Scan for the cell matching the given text and deliver its [X, Y] coordinate at center. 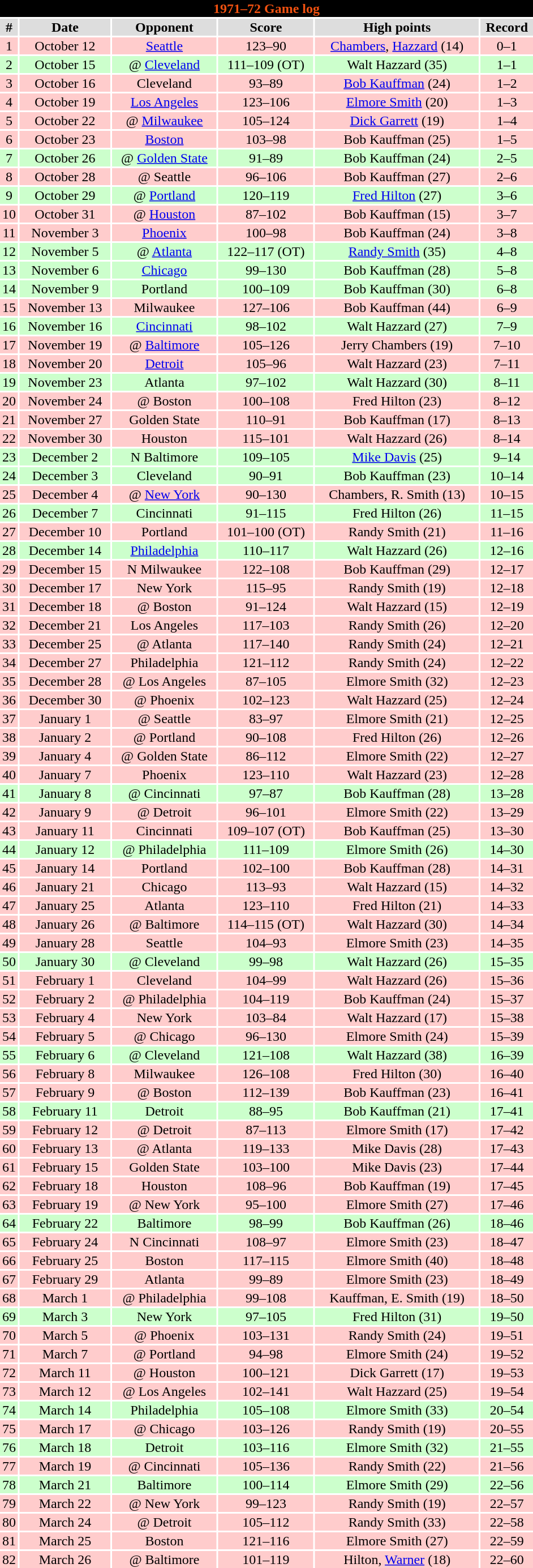
105–124 [266, 121]
11–15 [507, 513]
112–139 [266, 1092]
Elmore Smith (21) [397, 719]
91–89 [266, 158]
19–52 [507, 1354]
1971–72 Game log [266, 8]
58 [9, 1111]
12–23 [507, 681]
46 [9, 887]
9 [9, 195]
5 [9, 121]
Record [507, 27]
119–133 [266, 1148]
December 14 [65, 550]
Randy Smith (35) [397, 251]
17–45 [507, 1186]
12–19 [507, 606]
12–17 [507, 569]
February 9 [65, 1092]
73 [9, 1391]
41 [9, 793]
Elmore Smith (40) [397, 1261]
Bob Kauffman (30) [397, 289]
104–93 [266, 943]
7–10 [507, 345]
16 [9, 326]
100–108 [266, 401]
24 [9, 476]
43 [9, 831]
November 23 [65, 382]
20–55 [507, 1429]
98–99 [266, 1223]
12–25 [507, 719]
111–109 (OT) [266, 65]
18–48 [507, 1261]
Elmore Smith (33) [397, 1410]
37 [9, 719]
66 [9, 1261]
99–123 [266, 1503]
14–34 [507, 924]
January 21 [65, 887]
October 29 [65, 195]
8–12 [507, 401]
115–101 [266, 438]
Mike Davis (23) [397, 1167]
83–97 [266, 719]
103–84 [266, 1018]
13–28 [507, 793]
December 7 [65, 513]
October 26 [65, 158]
4–8 [507, 251]
105–136 [266, 1466]
February 13 [65, 1148]
57 [9, 1092]
63 [9, 1204]
March 1 [65, 1298]
February 11 [65, 1111]
11–16 [507, 532]
3–6 [507, 195]
8–14 [507, 438]
95–100 [266, 1204]
December 21 [65, 625]
18–46 [507, 1223]
March 5 [65, 1335]
February 4 [65, 1018]
February 18 [65, 1186]
March 7 [65, 1354]
Elmore Smith (17) [397, 1130]
99–130 [266, 270]
15–35 [507, 962]
1–1 [507, 65]
December 2 [65, 457]
N Baltimore [164, 457]
99–108 [266, 1298]
109–105 [266, 457]
18–47 [507, 1242]
January 25 [65, 905]
22–58 [507, 1522]
Dick Garrett (17) [397, 1373]
15 [9, 307]
January 4 [65, 756]
December 28 [65, 681]
Bob Kauffman (27) [397, 177]
42 [9, 812]
October 16 [65, 83]
103–116 [266, 1447]
103–131 [266, 1335]
90–130 [266, 494]
November 30 [65, 438]
15–37 [507, 999]
March 24 [65, 1522]
75 [9, 1429]
Jerry Chambers (19) [397, 345]
0–1 [507, 46]
51 [9, 980]
47 [9, 905]
December 15 [65, 569]
105–96 [266, 364]
28 [9, 550]
104–99 [266, 980]
113–93 [266, 887]
1–3 [507, 102]
111–109 [266, 849]
17–43 [507, 1148]
December 3 [65, 476]
69 [9, 1317]
80 [9, 1522]
53 [9, 1018]
94–98 [266, 1354]
October 31 [65, 214]
15–39 [507, 1036]
97–102 [266, 382]
121–116 [266, 1541]
21–56 [507, 1466]
117–115 [266, 1261]
102–100 [266, 868]
Fred Hilton (30) [397, 1074]
99–98 [266, 962]
Bob Kauffman (17) [397, 420]
Elmore Smith (20) [397, 102]
8–11 [507, 382]
15–38 [507, 1018]
12–21 [507, 644]
55 [9, 1055]
96–101 [266, 812]
91–115 [266, 513]
101–119 [266, 1560]
17–42 [507, 1130]
6–9 [507, 307]
22–57 [507, 1503]
108–97 [266, 1242]
64 [9, 1223]
96–106 [266, 177]
78 [9, 1485]
65 [9, 1242]
January 7 [65, 775]
105–112 [266, 1522]
2 [9, 65]
34 [9, 663]
October 28 [65, 177]
62 [9, 1186]
February 2 [65, 999]
March 14 [65, 1410]
12–28 [507, 775]
14–30 [507, 849]
32 [9, 625]
Fred Hilton (31) [397, 1317]
31 [9, 606]
18–49 [507, 1279]
Chambers, R. Smith (13) [397, 494]
February 12 [65, 1130]
January 11 [65, 831]
99–89 [266, 1279]
91–124 [266, 606]
97–87 [266, 793]
March 11 [65, 1373]
22–60 [507, 1560]
8–13 [507, 420]
November 16 [65, 326]
March 19 [65, 1466]
11 [9, 233]
123–106 [266, 102]
126–108 [266, 1074]
127–106 [266, 307]
16–39 [507, 1055]
100–114 [266, 1485]
108–96 [266, 1186]
March 22 [65, 1503]
13–29 [507, 812]
72 [9, 1373]
November 13 [65, 307]
14–32 [507, 887]
22–56 [507, 1485]
2–6 [507, 177]
12–18 [507, 588]
71 [9, 1354]
19–50 [507, 1317]
Fred Hilton (23) [397, 401]
February 1 [65, 980]
10–15 [507, 494]
19–51 [507, 1335]
90–91 [266, 476]
35 [9, 681]
14–31 [507, 868]
3–7 [507, 214]
48 [9, 924]
103–98 [266, 139]
12–26 [507, 737]
# [9, 27]
Bob Kauffman (44) [397, 307]
Chambers, Hazzard (14) [397, 46]
1–2 [507, 83]
117–140 [266, 644]
7–9 [507, 326]
17–46 [507, 1204]
19–54 [507, 1391]
Date [65, 27]
Fred Hilton (21) [397, 905]
3–8 [507, 233]
18 [9, 364]
3 [9, 83]
March 26 [65, 1560]
High points [397, 27]
59 [9, 1130]
December 25 [65, 644]
January 12 [65, 849]
February 29 [65, 1279]
December 30 [65, 700]
122–117 (OT) [266, 251]
23 [9, 457]
30 [9, 588]
1–5 [507, 139]
March 12 [65, 1391]
Opponent [164, 27]
Fred Hilton (27) [397, 195]
114–115 (OT) [266, 924]
14 [9, 289]
Walt Hazzard (27) [397, 326]
98–102 [266, 326]
12 [9, 251]
101–100 (OT) [266, 532]
January 28 [65, 943]
22–59 [507, 1541]
February 24 [65, 1242]
November 9 [65, 289]
27 [9, 532]
12–16 [507, 550]
February 19 [65, 1204]
19–53 [507, 1373]
Hilton, Warner (18) [397, 1560]
November 24 [65, 401]
1–4 [507, 121]
March 25 [65, 1541]
February 15 [65, 1167]
33 [9, 644]
104–119 [266, 999]
52 [9, 999]
21–55 [507, 1447]
Walt Hazzard (38) [397, 1055]
1 [9, 46]
68 [9, 1298]
18–50 [507, 1298]
13–30 [507, 831]
100–98 [266, 233]
2–5 [507, 158]
February 25 [65, 1261]
Elmore Smith (29) [397, 1485]
121–108 [266, 1055]
Randy Smith (33) [397, 1522]
10 [9, 214]
6 [9, 139]
7 [9, 158]
October 22 [65, 121]
November 27 [65, 420]
105–126 [266, 345]
15–36 [507, 980]
Mike Davis (25) [397, 457]
100–121 [266, 1373]
N Cincinnati [164, 1242]
109–107 (OT) [266, 831]
110–91 [266, 420]
December 18 [65, 606]
November 6 [65, 270]
87–105 [266, 681]
Bob Kauffman (19) [397, 1186]
January 2 [65, 737]
93–89 [266, 83]
117–103 [266, 625]
March 3 [65, 1317]
March 21 [65, 1485]
96–130 [266, 1036]
9–14 [507, 457]
115–95 [266, 588]
13 [9, 270]
77 [9, 1466]
120–119 [266, 195]
105–108 [266, 1410]
February 6 [65, 1055]
21 [9, 420]
97–105 [266, 1317]
17–44 [507, 1167]
61 [9, 1167]
25 [9, 494]
29 [9, 569]
@ Milwaukee [164, 121]
16–41 [507, 1092]
Mike Davis (28) [397, 1148]
Bob Kauffman (29) [397, 569]
December 17 [65, 588]
8 [9, 177]
December 10 [65, 532]
39 [9, 756]
14–33 [507, 905]
79 [9, 1503]
44 [9, 849]
October 15 [65, 65]
October 23 [65, 139]
February 5 [65, 1036]
87–113 [266, 1130]
Bob Kauffman (15) [397, 214]
70 [9, 1335]
122–108 [266, 569]
123–90 [266, 46]
17 [9, 345]
121–112 [266, 663]
26 [9, 513]
54 [9, 1036]
6–8 [507, 289]
January 1 [65, 719]
19 [9, 382]
Dick Garrett (19) [397, 121]
January 9 [65, 812]
Randy Smith (26) [397, 625]
Randy Smith (22) [397, 1466]
12–22 [507, 663]
February 8 [65, 1074]
74 [9, 1410]
87–102 [266, 214]
49 [9, 943]
March 18 [65, 1447]
Walt Hazzard (17) [397, 1018]
76 [9, 1447]
103–126 [266, 1429]
67 [9, 1279]
102–141 [266, 1391]
102–123 [266, 700]
Elmore Smith (26) [397, 849]
Score [266, 27]
March 17 [65, 1429]
56 [9, 1074]
December 27 [65, 663]
January 14 [65, 868]
36 [9, 700]
October 19 [65, 102]
82 [9, 1560]
January 30 [65, 962]
40 [9, 775]
22 [9, 438]
86–112 [266, 756]
12–27 [507, 756]
20–54 [507, 1410]
October 12 [65, 46]
100–109 [266, 289]
December 4 [65, 494]
12–20 [507, 625]
November 3 [65, 233]
January 8 [65, 793]
November 20 [65, 364]
17–41 [507, 1111]
January 26 [65, 924]
81 [9, 1541]
November 5 [65, 251]
45 [9, 868]
February 22 [65, 1223]
90–108 [266, 737]
110–117 [266, 550]
50 [9, 962]
103–100 [266, 1167]
7–11 [507, 364]
10–14 [507, 476]
November 19 [65, 345]
N Milwaukee [164, 569]
Bob Kauffman (21) [397, 1111]
Randy Smith (21) [397, 532]
16–40 [507, 1074]
5–8 [507, 270]
88–95 [266, 1111]
Kauffman, E. Smith (19) [397, 1298]
38 [9, 737]
60 [9, 1148]
14–35 [507, 943]
12–24 [507, 700]
Walt Hazzard (35) [397, 65]
4 [9, 102]
20 [9, 401]
Bob Kauffman (26) [397, 1223]
